Detect which cell encompasses the target text, then output its [X, Y] center coordinate. 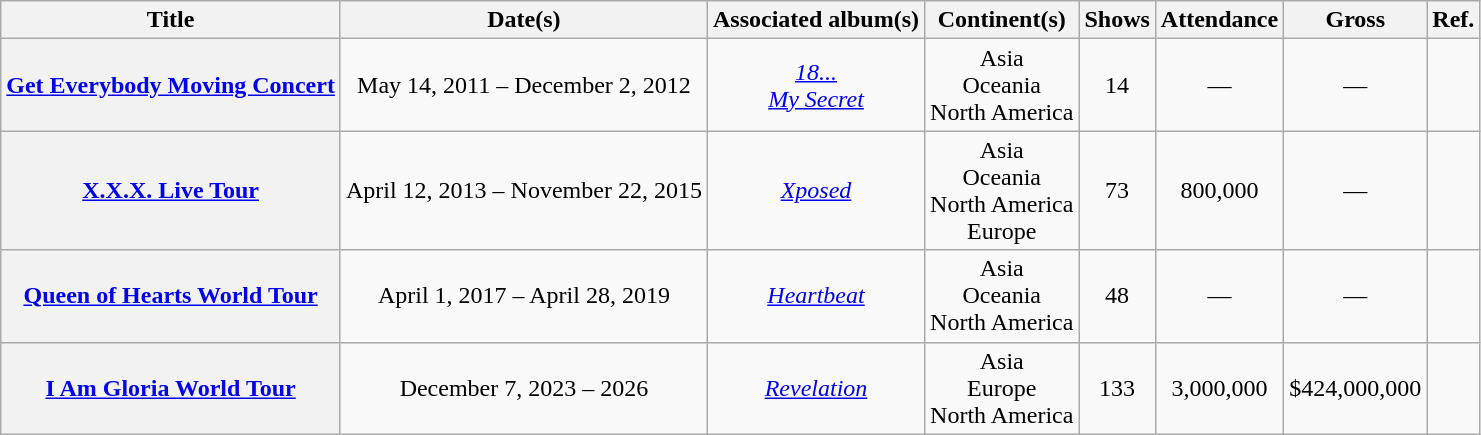
X.X.X. Live Tour [171, 190]
18...My Secret [816, 85]
Xposed [816, 190]
Attendance [1219, 20]
AsiaEuropeNorth America [1002, 388]
$424,000,000 [1356, 388]
Get Everybody Moving Concert [171, 85]
Gross [1356, 20]
Revelation [816, 388]
Associated album(s) [816, 20]
48 [1117, 296]
Ref. [1454, 20]
14 [1117, 85]
April 12, 2013 – November 22, 2015 [524, 190]
May 14, 2011 – December 2, 2012 [524, 85]
Title [171, 20]
Continent(s) [1002, 20]
800,000 [1219, 190]
Queen of Hearts World Tour [171, 296]
73 [1117, 190]
April 1, 2017 – April 28, 2019 [524, 296]
Shows [1117, 20]
Date(s) [524, 20]
AsiaOceaniaNorth AmericaEurope [1002, 190]
I Am Gloria World Tour [171, 388]
133 [1117, 388]
December 7, 2023 – 2026 [524, 388]
Heartbeat [816, 296]
3,000,000 [1219, 388]
